Output the [x, y] coordinate of the center of the cell containing the given text.  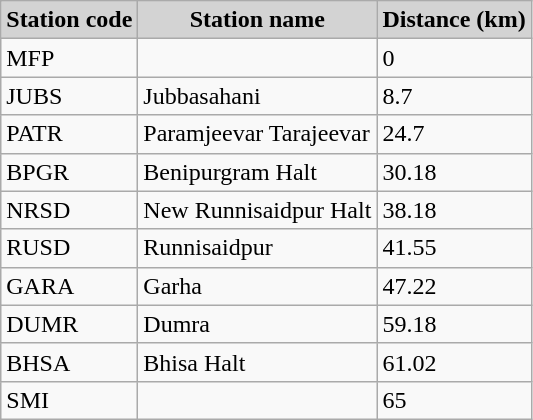
JUBS [70, 96]
38.18 [454, 210]
SMI [70, 400]
Station code [70, 20]
47.22 [454, 286]
Paramjeevar Tarajeevar [258, 134]
Jubbasahani [258, 96]
Station name [258, 20]
Distance (km) [454, 20]
41.55 [454, 248]
NRSD [70, 210]
Dumra [258, 324]
PATR [70, 134]
0 [454, 58]
New Runnisaidpur Halt [258, 210]
Bhisa Halt [258, 362]
24.7 [454, 134]
59.18 [454, 324]
Runnisaidpur [258, 248]
61.02 [454, 362]
Garha [258, 286]
65 [454, 400]
BHSA [70, 362]
30.18 [454, 172]
8.7 [454, 96]
BPGR [70, 172]
DUMR [70, 324]
GARA [70, 286]
RUSD [70, 248]
Benipurgram Halt [258, 172]
MFP [70, 58]
